Return (X, Y) of the center of cell containing provided text 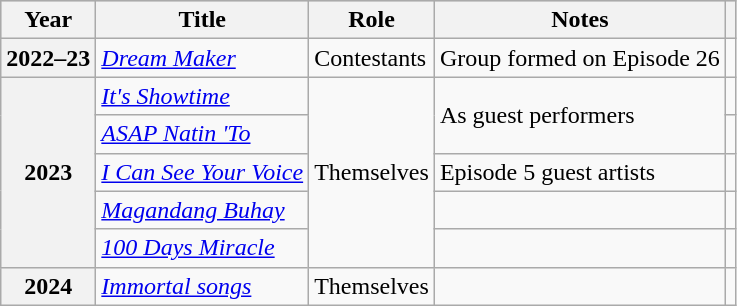
ASAP Natin 'To (202, 134)
As guest performers (580, 115)
I Can See Your Voice (202, 172)
Magandang Buhay (202, 210)
Title (202, 20)
Immortal songs (202, 286)
2022–23 (48, 58)
Contestants (372, 58)
Year (48, 20)
2023 (48, 172)
Episode 5 guest artists (580, 172)
Notes (580, 20)
It's Showtime (202, 96)
100 Days Miracle (202, 248)
Dream Maker (202, 58)
Role (372, 20)
2024 (48, 286)
Group formed on Episode 26 (580, 58)
